Pinpoint the cell where the given text exists, returning its [x, y] midpoint coordinate. 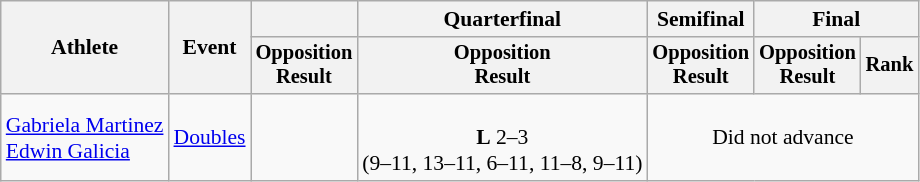
Doubles [209, 138]
Athlete [85, 48]
Semifinal [700, 19]
Rank [890, 66]
L 2–3(9–11, 13–11, 6–11, 11–8, 9–11) [502, 138]
Event [209, 48]
Quarterfinal [502, 19]
Gabriela MartinezEdwin Galicia [85, 138]
Did not advance [782, 138]
Final [836, 19]
